Provide the [X, Y] coordinate of the cell's center where the given text is located.  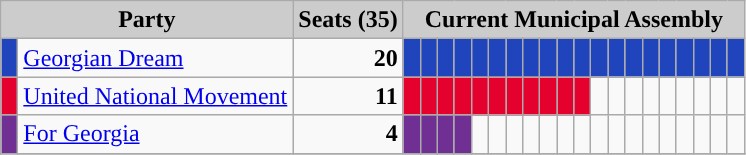
For Georgia [156, 134]
20 [348, 58]
Seats (35) [348, 20]
11 [348, 96]
4 [348, 134]
Party [147, 20]
United National Movement [156, 96]
Current Municipal Assembly [574, 20]
Georgian Dream [156, 58]
